Search for the cell housing the specified text and yield its [X, Y] center coordinate. 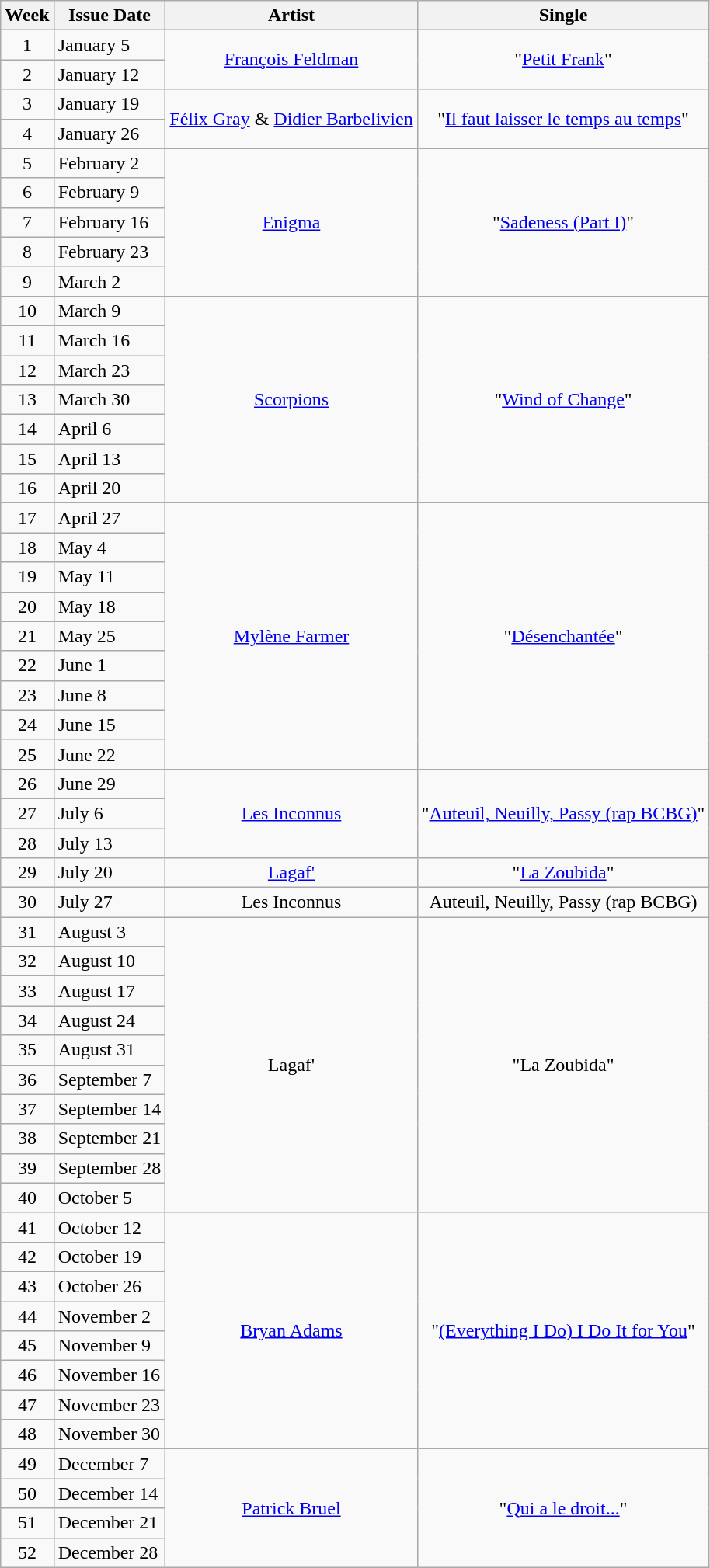
Single [563, 16]
45 [27, 1346]
"Wind of Change" [563, 399]
2 [27, 75]
March 9 [110, 311]
October 19 [110, 1257]
6 [27, 193]
5 [27, 163]
November 9 [110, 1346]
4 [27, 134]
"Désenchantée" [563, 637]
February 16 [110, 222]
April 6 [110, 429]
June 8 [110, 695]
Mylène Farmer [291, 637]
Bryan Adams [291, 1330]
June 1 [110, 666]
29 [27, 873]
December 7 [110, 1464]
November 23 [110, 1405]
August 31 [110, 1050]
August 17 [110, 991]
August 3 [110, 932]
Félix Gray & Didier Barbelivien [291, 119]
24 [27, 725]
33 [27, 991]
December 14 [110, 1493]
July 13 [110, 843]
14 [27, 429]
36 [27, 1080]
30 [27, 902]
January 12 [110, 75]
18 [27, 548]
November 2 [110, 1316]
35 [27, 1050]
27 [27, 813]
47 [27, 1405]
43 [27, 1286]
10 [27, 311]
June 29 [110, 784]
Patrick Bruel [291, 1508]
May 11 [110, 577]
June 15 [110, 725]
Enigma [291, 222]
"(Everything I Do) I Do It for You" [563, 1330]
August 10 [110, 961]
48 [27, 1434]
Issue Date [110, 16]
March 2 [110, 281]
February 23 [110, 252]
1 [27, 45]
January 26 [110, 134]
20 [27, 607]
49 [27, 1464]
February 2 [110, 163]
41 [27, 1227]
28 [27, 843]
3 [27, 104]
January 5 [110, 45]
François Feldman [291, 60]
19 [27, 577]
July 6 [110, 813]
37 [27, 1109]
January 19 [110, 104]
17 [27, 518]
34 [27, 1020]
May 18 [110, 607]
April 13 [110, 459]
Artist [291, 16]
Scorpions [291, 399]
52 [27, 1552]
April 27 [110, 518]
50 [27, 1493]
21 [27, 636]
July 20 [110, 873]
August 24 [110, 1020]
"Auteuil, Neuilly, Passy (rap BCBG)" [563, 813]
31 [27, 932]
November 30 [110, 1434]
22 [27, 666]
October 26 [110, 1286]
"Petit Frank" [563, 60]
25 [27, 754]
"Qui a le droit..." [563, 1508]
July 27 [110, 902]
26 [27, 784]
"Il faut laisser le temps au temps" [563, 119]
October 12 [110, 1227]
38 [27, 1139]
11 [27, 340]
March 30 [110, 400]
46 [27, 1375]
16 [27, 488]
42 [27, 1257]
13 [27, 400]
23 [27, 695]
February 9 [110, 193]
September 7 [110, 1080]
40 [27, 1198]
15 [27, 459]
Auteuil, Neuilly, Passy (rap BCBG) [563, 902]
"Sadeness (Part I)" [563, 222]
9 [27, 281]
51 [27, 1523]
44 [27, 1316]
8 [27, 252]
October 5 [110, 1198]
39 [27, 1168]
May 25 [110, 636]
November 16 [110, 1375]
December 21 [110, 1523]
32 [27, 961]
April 20 [110, 488]
7 [27, 222]
March 16 [110, 340]
12 [27, 370]
May 4 [110, 548]
June 22 [110, 754]
December 28 [110, 1552]
March 23 [110, 370]
September 21 [110, 1139]
Week [27, 16]
September 28 [110, 1168]
September 14 [110, 1109]
